Output the (X, Y) coordinate of the center of the cell containing the given text.  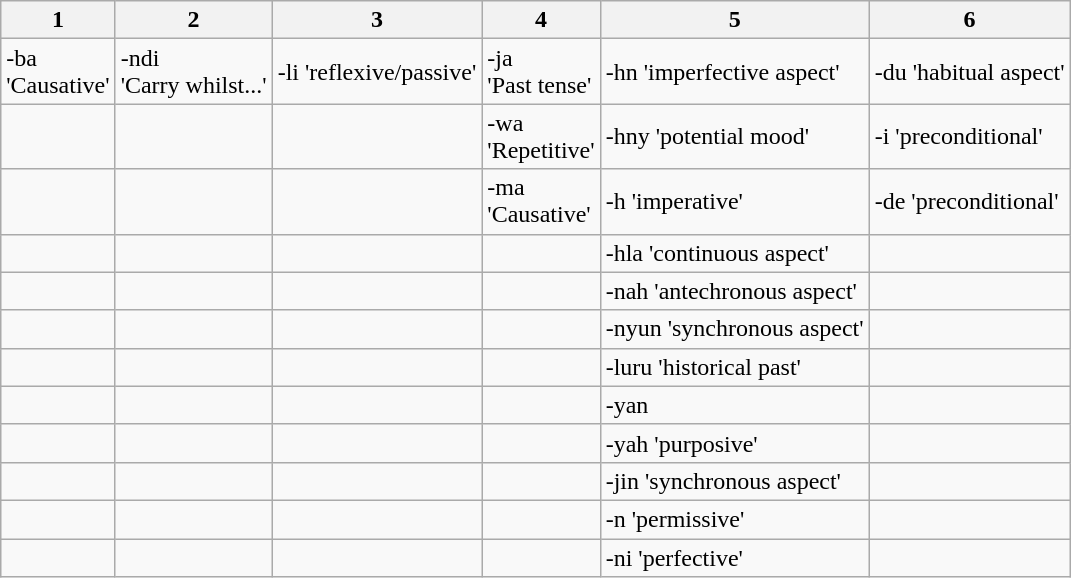
-wa'Repetitive' (541, 136)
-yah 'purposive' (734, 443)
6 (970, 20)
-nah 'antechronous aspect' (734, 291)
5 (734, 20)
-de 'preconditional' (970, 202)
-du 'habitual aspect' (970, 72)
-luru 'historical past' (734, 367)
-li 'reflexive/passive' (377, 72)
-ndi'Carry whilst...' (194, 72)
-hny 'potential mood' (734, 136)
-hn 'imperfective aspect' (734, 72)
-n 'permissive' (734, 519)
-nyun 'synchronous aspect' (734, 329)
-yan (734, 405)
2 (194, 20)
-h 'imperative' (734, 202)
4 (541, 20)
-jin 'synchronous aspect' (734, 481)
3 (377, 20)
-i 'preconditional' (970, 136)
1 (58, 20)
-hla 'continuous aspect' (734, 253)
-ma'Causative' (541, 202)
-ni 'perfective' (734, 557)
-ja'Past tense' (541, 72)
-ba'Causative' (58, 72)
